Identify which cell holds the provided text, then report its [x, y] central coordinate. 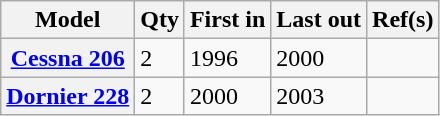
Ref(s) [403, 20]
Qty [160, 20]
2003 [319, 96]
Model [68, 20]
First in [227, 20]
1996 [227, 58]
Last out [319, 20]
Cessna 206 [68, 58]
Dornier 228 [68, 96]
